Capture the cell that displays the provided text and extract its [x, y] central coordinate. 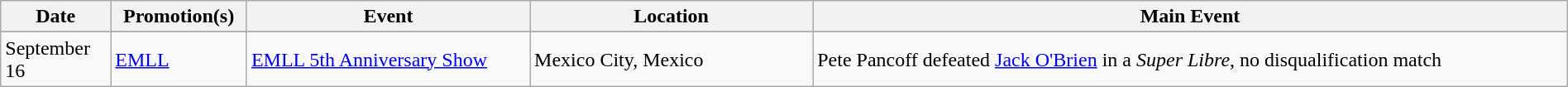
Promotion(s) [179, 17]
EMLL 5th Anniversary Show [388, 60]
Main Event [1191, 17]
Mexico City, Mexico [672, 60]
Event [388, 17]
Location [672, 17]
September 16 [56, 60]
Pete Pancoff defeated Jack O'Brien in a Super Libre, no disqualification match [1191, 60]
Date [56, 17]
EMLL [179, 60]
